Scan for the cell matching the given text and deliver its [x, y] coordinate at center. 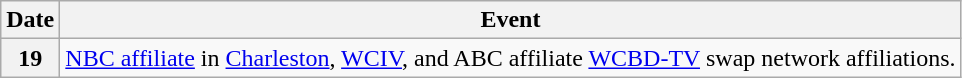
Date [30, 20]
19 [30, 58]
Event [510, 20]
NBC affiliate in Charleston, WCIV, and ABC affiliate WCBD-TV swap network affiliations. [510, 58]
